Determine the (X, Y) coordinate at the center of the cell enclosing the given text.  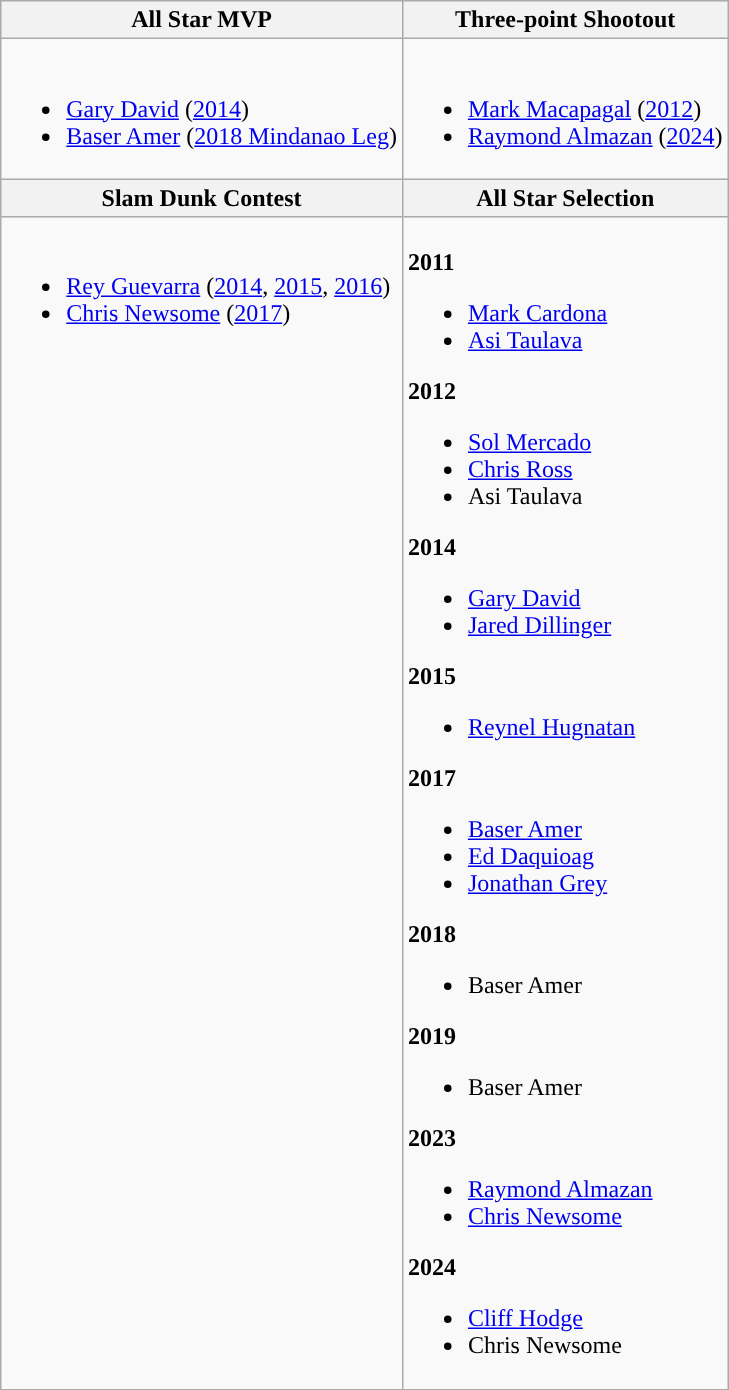
Mark Macapagal (2012)Raymond Almazan (2024) (565, 109)
All Star MVP (202, 20)
Slam Dunk Contest (202, 198)
Rey Guevarra (2014, 2015, 2016)Chris Newsome (2017) (202, 803)
Three-point Shootout (565, 20)
All Star Selection (565, 198)
Gary David (2014)Baser Amer (2018 Mindanao Leg) (202, 109)
